Find where the given text appears and provide that cell's center as [X, Y] coordinate. 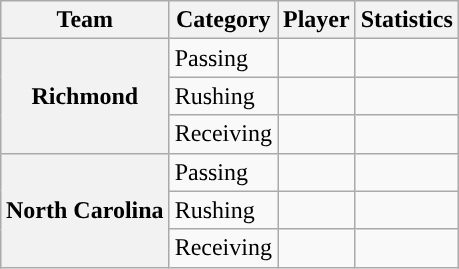
Team [84, 20]
Statistics [406, 20]
Category [223, 20]
Richmond [84, 96]
Player [317, 20]
North Carolina [84, 210]
